Scan for the cell matching the given text and deliver its [x, y] coordinate at center. 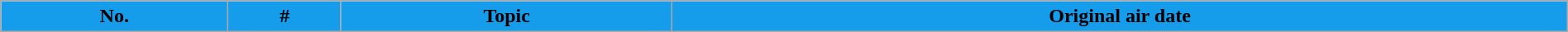
No. [114, 16]
Topic [506, 16]
# [284, 16]
Original air date [1120, 16]
